Extract the [x, y] coordinate from the center of the cell holding the provided text.  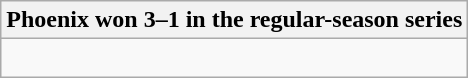
Phoenix won 3–1 in the regular-season series [234, 20]
